Capture the cell that displays the provided text and extract its [X, Y] central coordinate. 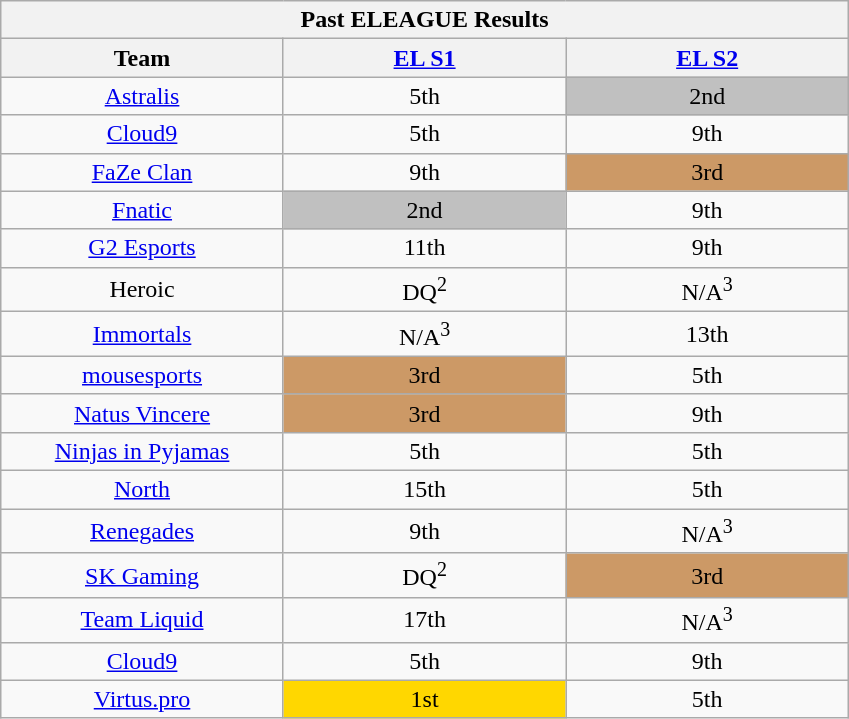
Natus Vincere [142, 413]
Team [142, 58]
Team Liquid [142, 620]
13th [708, 334]
EL S2 [708, 58]
mousesports [142, 375]
Heroic [142, 290]
EL S1 [424, 58]
Astralis [142, 96]
Ninjas in Pyjamas [142, 451]
1st [424, 699]
17th [424, 620]
Virtus.pro [142, 699]
Immortals [142, 334]
Renegades [142, 532]
FaZe Clan [142, 172]
Fnatic [142, 210]
G2 Esports [142, 248]
11th [424, 248]
SK Gaming [142, 576]
15th [424, 489]
Past ELEAGUE Results [425, 20]
North [142, 489]
